Extract the (x, y) coordinate from the center of the cell holding the provided text.  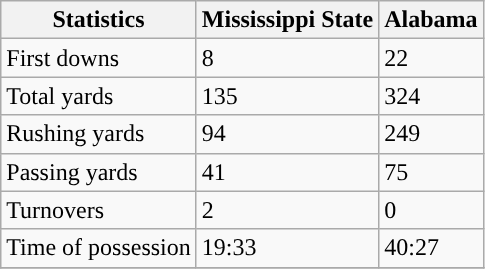
Alabama (431, 20)
40:27 (431, 248)
19:33 (287, 248)
Total yards (99, 96)
Passing yards (99, 172)
2 (287, 210)
First downs (99, 58)
Rushing yards (99, 134)
94 (287, 134)
Mississippi State (287, 20)
135 (287, 96)
324 (431, 96)
Statistics (99, 20)
75 (431, 172)
8 (287, 58)
249 (431, 134)
41 (287, 172)
Time of possession (99, 248)
Turnovers (99, 210)
22 (431, 58)
0 (431, 210)
